Scan for the cell matching the given text and deliver its (x, y) coordinate at center. 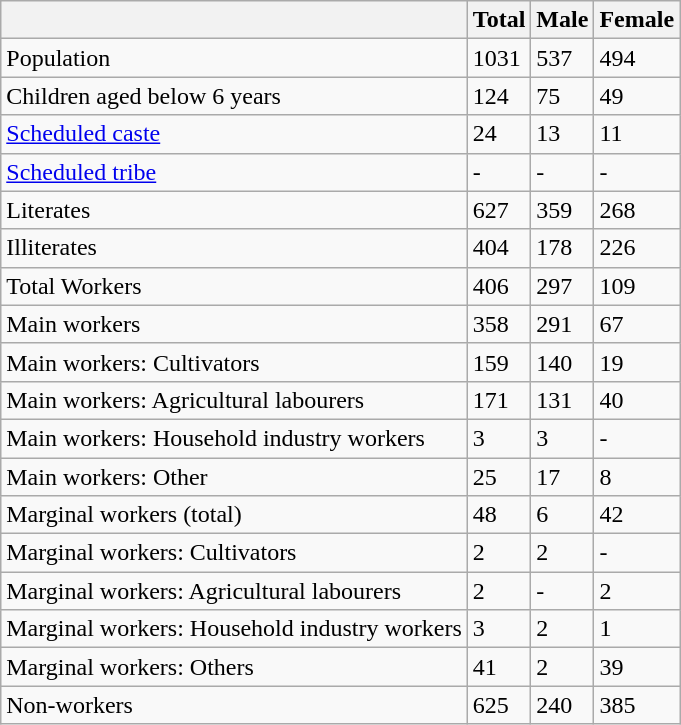
Female (637, 20)
Scheduled tribe (234, 172)
Literates (234, 210)
Illiterates (234, 248)
Total (499, 20)
291 (562, 324)
Total Workers (234, 286)
39 (637, 667)
Scheduled caste (234, 134)
25 (499, 477)
19 (637, 362)
Main workers: Agricultural labourers (234, 400)
159 (499, 362)
42 (637, 515)
Marginal workers: Household industry workers (234, 629)
Marginal workers: Agricultural labourers (234, 591)
Main workers: Cultivators (234, 362)
1 (637, 629)
40 (637, 400)
140 (562, 362)
Main workers: Other (234, 477)
385 (637, 705)
131 (562, 400)
Marginal workers (total) (234, 515)
178 (562, 248)
Children aged below 6 years (234, 96)
49 (637, 96)
48 (499, 515)
Marginal workers: Cultivators (234, 553)
268 (637, 210)
Marginal workers: Others (234, 667)
Main workers: Household industry workers (234, 438)
171 (499, 400)
8 (637, 477)
67 (637, 324)
41 (499, 667)
6 (562, 515)
404 (499, 248)
11 (637, 134)
537 (562, 58)
Male (562, 20)
625 (499, 705)
359 (562, 210)
627 (499, 210)
358 (499, 324)
109 (637, 286)
124 (499, 96)
240 (562, 705)
Non-workers (234, 705)
494 (637, 58)
1031 (499, 58)
Main workers (234, 324)
17 (562, 477)
226 (637, 248)
406 (499, 286)
Population (234, 58)
13 (562, 134)
297 (562, 286)
24 (499, 134)
75 (562, 96)
